For the text-containing cell, return its midpoint in (x, y) coordinate format. 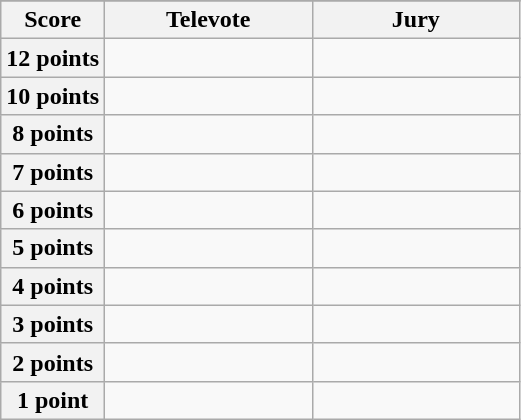
3 points (53, 324)
4 points (53, 286)
Score (53, 20)
5 points (53, 248)
7 points (53, 172)
6 points (53, 210)
2 points (53, 362)
10 points (53, 96)
1 point (53, 400)
Jury (416, 20)
12 points (53, 58)
8 points (53, 134)
Televote (209, 20)
